Return (x, y) of the center of cell containing provided text 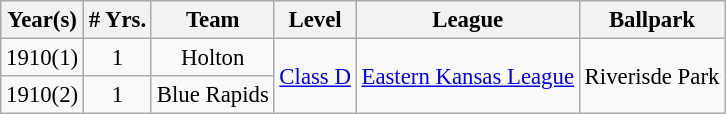
Ballpark (652, 20)
Riverisde Park (652, 76)
League (468, 20)
Year(s) (42, 20)
Eastern Kansas League (468, 76)
# Yrs. (117, 20)
Class D (315, 76)
Level (315, 20)
Blue Rapids (212, 95)
1910(1) (42, 58)
Holton (212, 58)
1910(2) (42, 95)
Team (212, 20)
